Search for the cell housing the specified text and yield its (x, y) center coordinate. 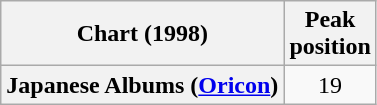
Peak position (330, 34)
19 (330, 85)
Chart (1998) (142, 34)
Japanese Albums (Oricon) (142, 85)
